Find where the given text appears and provide that cell's center as [x, y] coordinate. 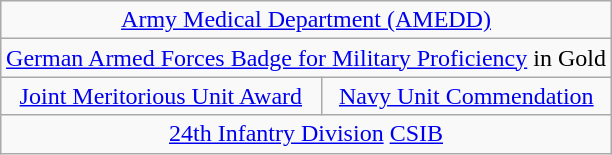
24th Infantry Division CSIB [306, 134]
Joint Meritorious Unit Award [162, 96]
German Armed Forces Badge for Military Proficiency in Gold [306, 58]
Navy Unit Commendation [466, 96]
Army Medical Department (AMEDD) [306, 20]
